From the cell containing the given text, extract its center point as [x, y] coordinate. 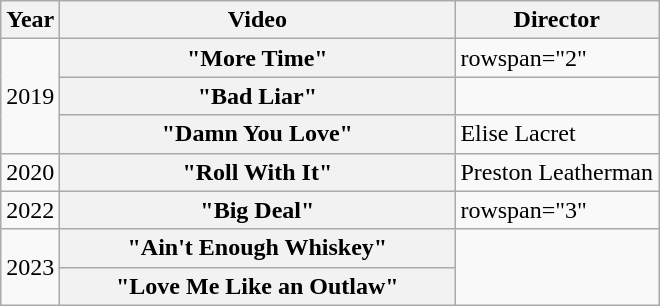
2022 [30, 210]
"Roll With It" [258, 172]
Elise Lacret [557, 134]
2023 [30, 267]
rowspan="2" [557, 58]
rowspan="3" [557, 210]
"More Time" [258, 58]
2020 [30, 172]
2019 [30, 96]
Director [557, 20]
Video [258, 20]
"Love Me Like an Outlaw" [258, 286]
"Ain't Enough Whiskey" [258, 248]
"Big Deal" [258, 210]
Year [30, 20]
"Bad Liar" [258, 96]
Preston Leatherman [557, 172]
"Damn You Love" [258, 134]
